Detect which cell encompasses the target text, then output its (x, y) center coordinate. 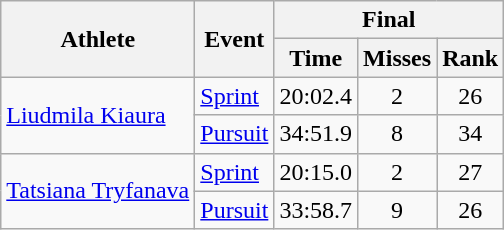
Time (316, 58)
34 (470, 134)
Misses (398, 58)
20:02.4 (316, 96)
Final (389, 20)
27 (470, 172)
20:15.0 (316, 172)
Liudmila Kiaura (98, 115)
34:51.9 (316, 134)
Athlete (98, 39)
Rank (470, 58)
33:58.7 (316, 210)
8 (398, 134)
9 (398, 210)
Event (234, 39)
Tatsiana Tryfanava (98, 191)
